Pinpoint the cell where the given text exists, returning its (X, Y) midpoint coordinate. 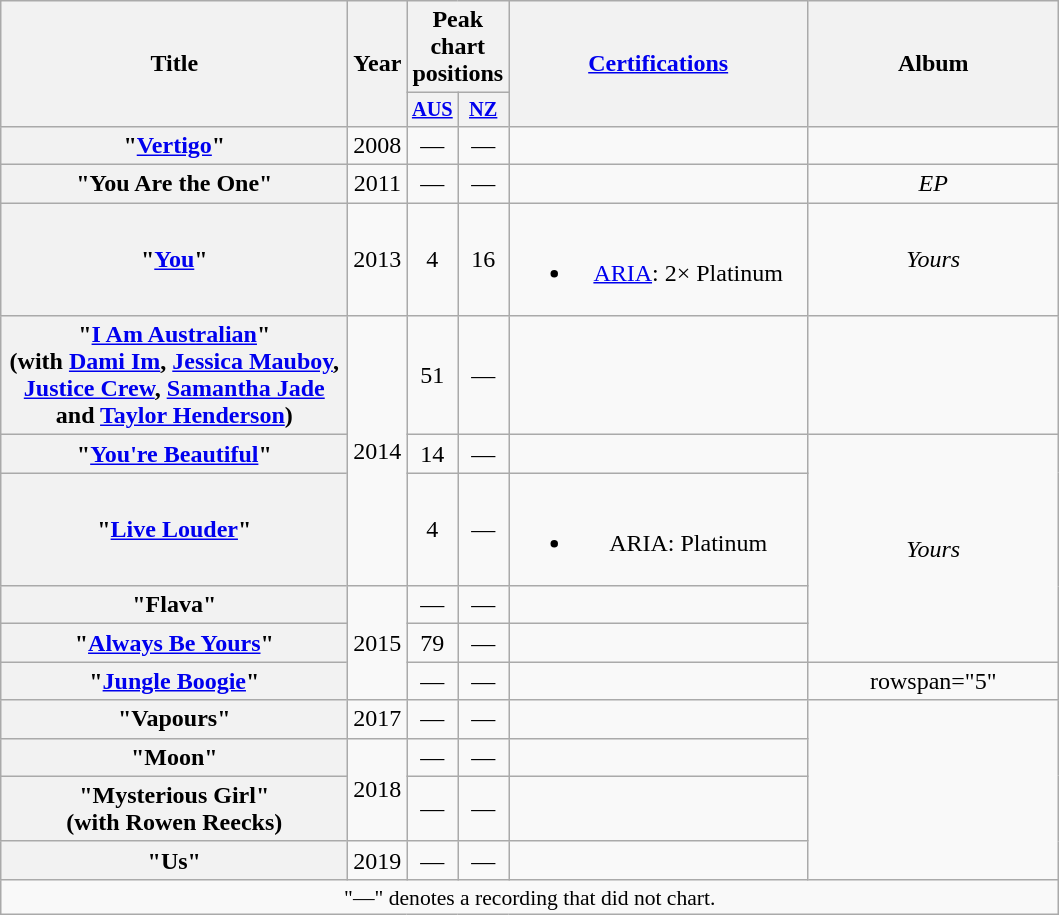
51 (432, 376)
2008 (378, 145)
rowspan="5" (934, 681)
NZ (484, 110)
ARIA: Platinum (658, 530)
2013 (378, 260)
"Live Louder" (174, 530)
16 (484, 260)
2019 (378, 860)
Title (174, 64)
Year (378, 64)
"You're Beautiful" (174, 454)
"Flava" (174, 605)
2015 (378, 643)
AUS (432, 110)
"Vapours" (174, 719)
Certifications (658, 64)
"Vertigo" (174, 145)
2018 (378, 790)
EP (934, 184)
79 (432, 643)
"I Am Australian"(with Dami Im, Jessica Mauboy, Justice Crew, Samantha Jade and Taylor Henderson) (174, 376)
"Mysterious Girl"(with Rowen Reecks) (174, 808)
2011 (378, 184)
"Us" (174, 860)
2017 (378, 719)
ARIA: 2× Platinum (658, 260)
"Jungle Boogie" (174, 681)
Peak chart positions (458, 47)
"Moon" (174, 757)
"Always Be Yours" (174, 643)
14 (432, 454)
"You" (174, 260)
"—" denotes a recording that did not chart. (530, 897)
"You Are the One" (174, 184)
2014 (378, 451)
Album (934, 64)
